Output the [x, y] coordinate of the center of the cell containing the given text.  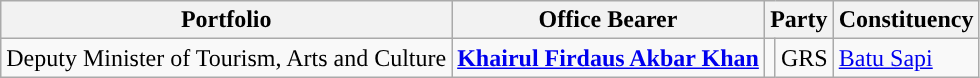
Office Bearer [608, 20]
Constituency [906, 20]
Deputy Minister of Tourism, Arts and Culture [226, 58]
Portfolio [226, 20]
Batu Sapi [906, 58]
Party [798, 20]
GRS [804, 58]
Khairul Firdaus Akbar Khan [608, 58]
